Output the [X, Y] coordinate of the center of the cell containing the given text.  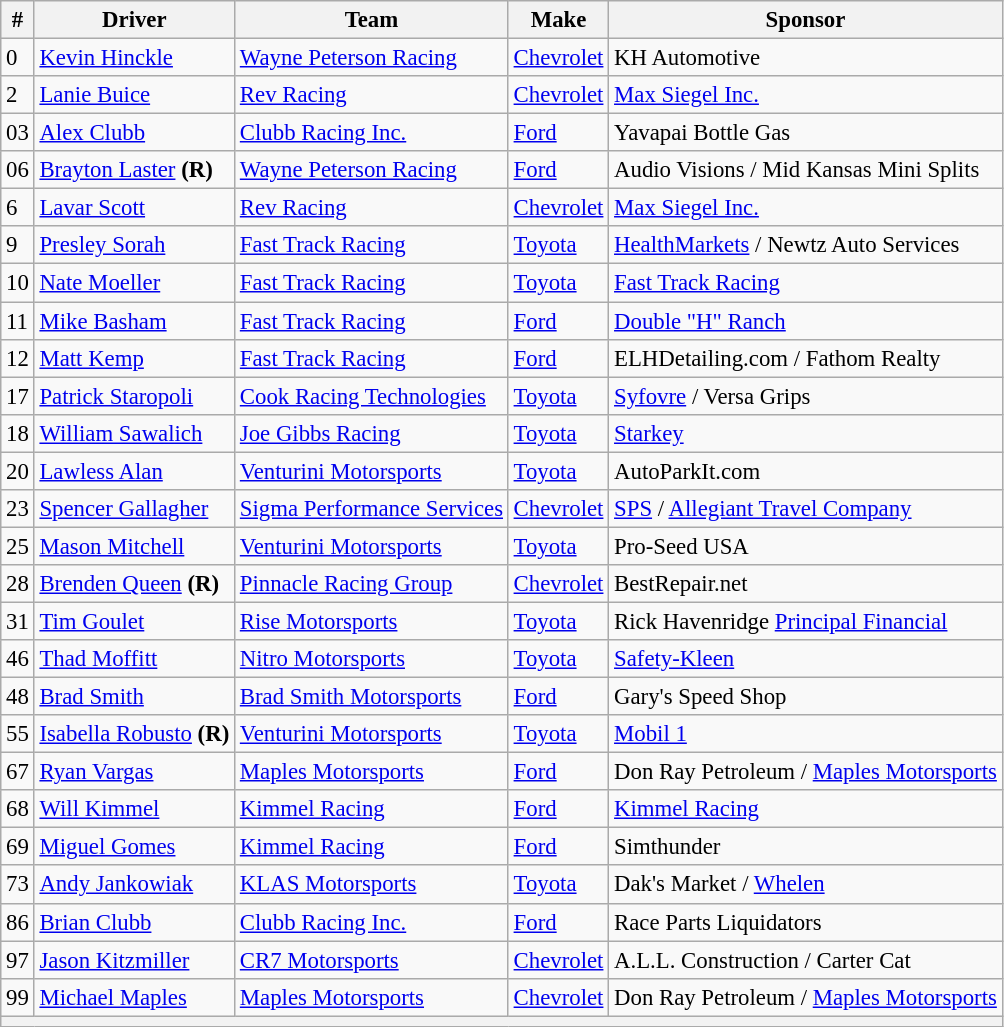
99 [18, 997]
67 [18, 772]
Isabella Robusto (R) [134, 734]
Mason Mitchell [134, 546]
Pro-Seed USA [806, 546]
Audio Visions / Mid Kansas Mini Splits [806, 170]
Brenden Queen (R) [134, 584]
28 [18, 584]
97 [18, 960]
Cook Racing Technologies [372, 396]
Tim Goulet [134, 621]
Spencer Gallagher [134, 509]
Brad Smith [134, 697]
Sponsor [806, 20]
9 [18, 245]
Nate Moeller [134, 283]
Presley Sorah [134, 245]
William Sawalich [134, 433]
Thad Moffitt [134, 659]
6 [18, 208]
10 [18, 283]
69 [18, 847]
Brayton Laster (R) [134, 170]
# [18, 20]
ELHDetailing.com / Fathom Realty [806, 358]
25 [18, 546]
Joe Gibbs Racing [372, 433]
18 [18, 433]
Rick Havenridge Principal Financial [806, 621]
Syfovre / Versa Grips [806, 396]
Patrick Staropoli [134, 396]
68 [18, 809]
Alex Clubb [134, 133]
Brian Clubb [134, 922]
Lanie Buice [134, 95]
Gary's Speed Shop [806, 697]
Lawless Alan [134, 471]
Jason Kitzmiller [134, 960]
Yavapai Bottle Gas [806, 133]
23 [18, 509]
Double "H" Ranch [806, 321]
03 [18, 133]
HealthMarkets / Newtz Auto Services [806, 245]
Lavar Scott [134, 208]
Ryan Vargas [134, 772]
SPS / Allegiant Travel Company [806, 509]
A.L.L. Construction / Carter Cat [806, 960]
AutoParkIt.com [806, 471]
Brad Smith Motorsports [372, 697]
12 [18, 358]
BestRepair.net [806, 584]
CR7 Motorsports [372, 960]
06 [18, 170]
Pinnacle Racing Group [372, 584]
Driver [134, 20]
Mike Basham [134, 321]
Mobil 1 [806, 734]
86 [18, 922]
Race Parts Liquidators [806, 922]
Make [558, 20]
46 [18, 659]
Michael Maples [134, 997]
11 [18, 321]
2 [18, 95]
Andy Jankowiak [134, 885]
Kevin Hinckle [134, 58]
Dak's Market / Whelen [806, 885]
Rise Motorsports [372, 621]
73 [18, 885]
Starkey [806, 433]
55 [18, 734]
20 [18, 471]
Safety-Kleen [806, 659]
17 [18, 396]
Nitro Motorsports [372, 659]
KLAS Motorsports [372, 885]
Will Kimmel [134, 809]
48 [18, 697]
Simthunder [806, 847]
Team [372, 20]
0 [18, 58]
Miguel Gomes [134, 847]
Matt Kemp [134, 358]
Sigma Performance Services [372, 509]
KH Automotive [806, 58]
31 [18, 621]
